Locate the cell with the specified text and output its [x, y] center coordinate. 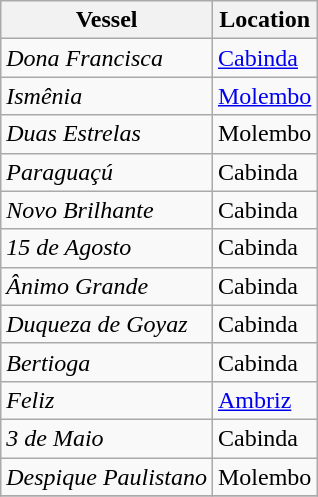
Duas Estrelas [107, 134]
Vessel [107, 20]
Duqueza de Goyaz [107, 324]
15 de Agosto [107, 248]
Ambriz [264, 400]
Ânimo Grande [107, 286]
3 de Maio [107, 438]
Bertioga [107, 362]
Feliz [107, 400]
Ismênia [107, 96]
Novo Brilhante [107, 210]
Paraguaçú [107, 172]
Dona Francisca [107, 58]
Despique Paulistano [107, 477]
Location [264, 20]
